For the text-containing cell, return its midpoint in [x, y] coordinate format. 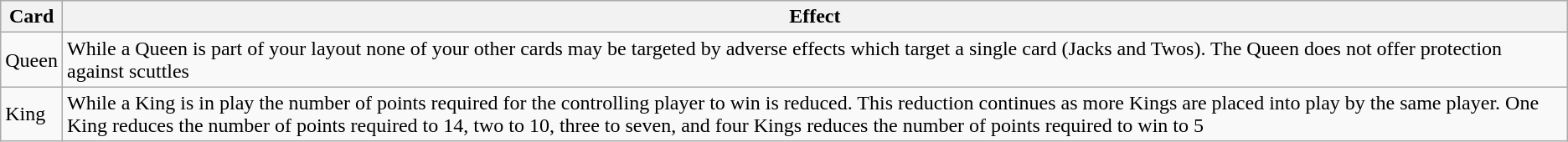
Effect [814, 17]
King [32, 114]
Queen [32, 60]
Card [32, 17]
